Return [x, y] of the center of cell containing provided text 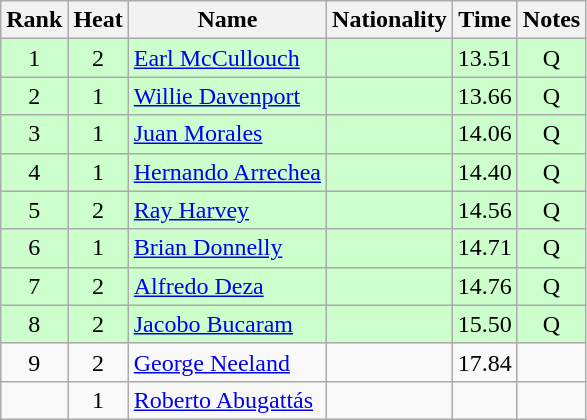
14.40 [484, 172]
Heat [98, 20]
Brian Donnelly [227, 248]
9 [34, 362]
George Neeland [227, 362]
14.06 [484, 134]
Nationality [390, 20]
4 [34, 172]
Alfredo Deza [227, 286]
15.50 [484, 324]
7 [34, 286]
Earl McCullouch [227, 58]
17.84 [484, 362]
13.51 [484, 58]
14.76 [484, 286]
14.71 [484, 248]
Ray Harvey [227, 210]
13.66 [484, 96]
6 [34, 248]
Roberto Abugattás [227, 400]
5 [34, 210]
Time [484, 20]
Notes [551, 20]
Rank [34, 20]
Juan Morales [227, 134]
14.56 [484, 210]
8 [34, 324]
Name [227, 20]
Hernando Arrechea [227, 172]
3 [34, 134]
Willie Davenport [227, 96]
Jacobo Bucaram [227, 324]
